Return the [x, y] coordinate for the center point of the cell that contains the specified text.  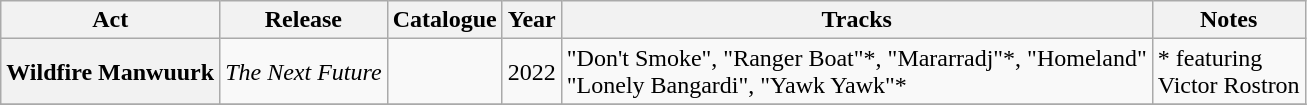
* featuring Victor Rostron [1228, 72]
2022 [532, 72]
Notes [1228, 20]
Wildfire Manwuurk [110, 72]
Catalogue [444, 20]
"Don't Smoke", "Ranger Boat"*, "Mararradj"*, "Homeland" "Lonely Bangardi", "Yawk Yawk"* [856, 72]
The Next Future [304, 72]
Release [304, 20]
Act [110, 20]
Year [532, 20]
Tracks [856, 20]
